From the cell containing the given text, extract its center point as [X, Y] coordinate. 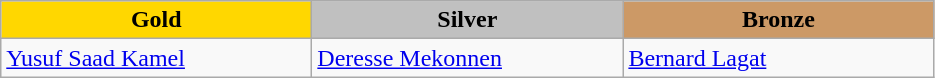
Gold [156, 20]
Silver [468, 20]
Bronze [778, 20]
Deresse Mekonnen [468, 58]
Bernard Lagat [778, 58]
Yusuf Saad Kamel [156, 58]
